From the cell containing the given text, extract its center point as [x, y] coordinate. 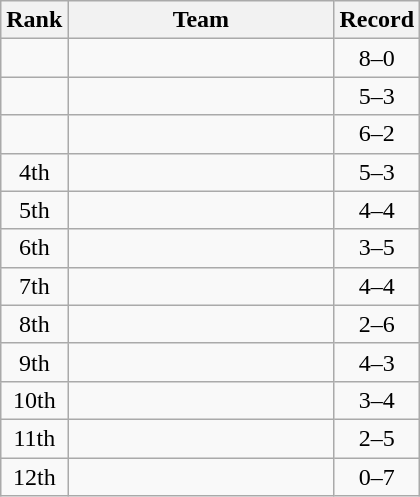
3–5 [377, 248]
6th [34, 248]
3–4 [377, 400]
Record [377, 20]
2–6 [377, 324]
2–5 [377, 438]
12th [34, 477]
11th [34, 438]
7th [34, 286]
6–2 [377, 134]
Team [201, 20]
8–0 [377, 58]
4th [34, 172]
Rank [34, 20]
9th [34, 362]
10th [34, 400]
0–7 [377, 477]
4–3 [377, 362]
5th [34, 210]
8th [34, 324]
